Return the [X, Y] coordinate for the center point of the cell that contains the specified text.  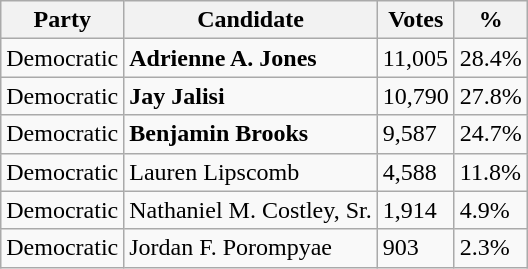
4.9% [490, 210]
11.8% [490, 172]
Nathaniel M. Costley, Sr. [251, 210]
Candidate [251, 20]
1,914 [416, 210]
2.3% [490, 248]
Adrienne A. Jones [251, 58]
9,587 [416, 134]
Jordan F. Porompyae [251, 248]
903 [416, 248]
24.7% [490, 134]
Benjamin Brooks [251, 134]
Party [62, 20]
10,790 [416, 96]
11,005 [416, 58]
Lauren Lipscomb [251, 172]
28.4% [490, 58]
4,588 [416, 172]
% [490, 20]
Votes [416, 20]
Jay Jalisi [251, 96]
27.8% [490, 96]
